From the cell containing the given text, extract its center point as [X, Y] coordinate. 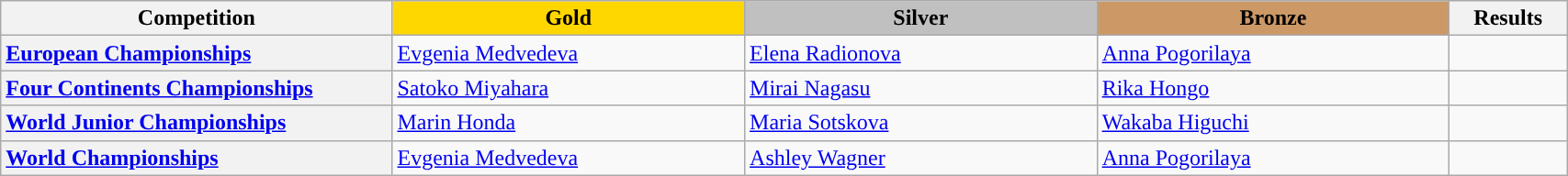
European Championships [197, 53]
Four Continents Championships [197, 88]
Maria Sotskova [921, 123]
Ashley Wagner [921, 158]
Silver [921, 18]
Competition [197, 18]
Elena Radionova [921, 53]
World Junior Championships [197, 123]
Bronze [1273, 18]
Satoko Miyahara [569, 88]
Marin Honda [569, 123]
World Championships [197, 158]
Results [1508, 18]
Wakaba Higuchi [1273, 123]
Gold [569, 18]
Mirai Nagasu [921, 88]
Rika Hongo [1273, 88]
